Pinpoint the cell where the given text exists, returning its [X, Y] midpoint coordinate. 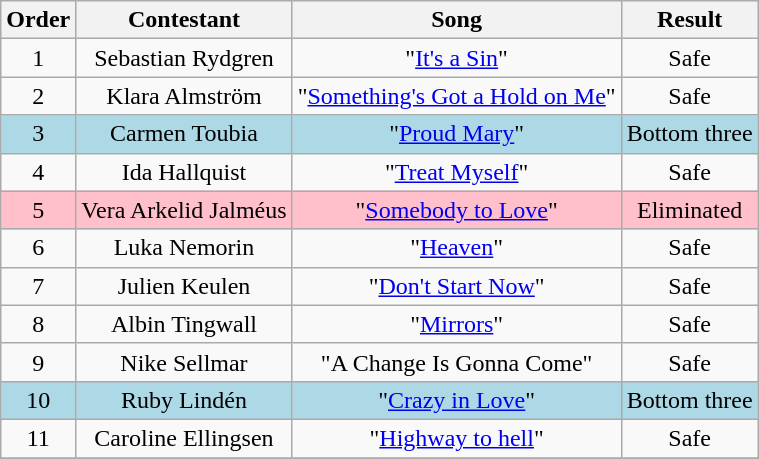
Order [38, 20]
Carmen Toubia [184, 134]
Vera Arkelid Jalméus [184, 210]
Albin Tingwall [184, 324]
Result [690, 20]
7 [38, 286]
Contestant [184, 20]
"Somebody to Love" [456, 210]
2 [38, 96]
"A Change Is Gonna Come" [456, 362]
"Highway to hell" [456, 438]
"Something's Got a Hold on Me" [456, 96]
6 [38, 248]
Nike Sellmar [184, 362]
"Heaven" [456, 248]
Luka Nemorin [184, 248]
8 [38, 324]
10 [38, 400]
3 [38, 134]
9 [38, 362]
"Proud Mary" [456, 134]
Klara Almström [184, 96]
"It's a Sin" [456, 58]
11 [38, 438]
Ida Hallquist [184, 172]
Song [456, 20]
Sebastian Rydgren [184, 58]
Ruby Lindén [184, 400]
"Don't Start Now" [456, 286]
"Treat Myself" [456, 172]
1 [38, 58]
Julien Keulen [184, 286]
5 [38, 210]
Eliminated [690, 210]
4 [38, 172]
Caroline Ellingsen [184, 438]
"Mirrors" [456, 324]
"Crazy in Love" [456, 400]
